Locate the cell with the specified text and output its [X, Y] center coordinate. 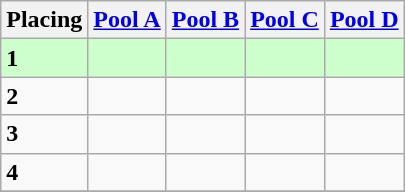
4 [44, 172]
Pool C [285, 20]
2 [44, 96]
3 [44, 134]
Pool D [364, 20]
Pool B [205, 20]
Placing [44, 20]
1 [44, 58]
Pool A [127, 20]
